Scan for the cell matching the given text and deliver its [x, y] coordinate at center. 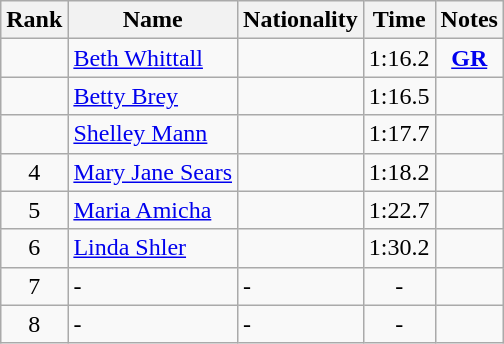
1:16.5 [399, 96]
GR [469, 58]
Notes [469, 20]
Maria Amicha [153, 210]
1:16.2 [399, 58]
7 [34, 286]
1:17.7 [399, 134]
Shelley Mann [153, 134]
Mary Jane Sears [153, 172]
Betty Brey [153, 96]
4 [34, 172]
Name [153, 20]
Time [399, 20]
6 [34, 248]
8 [34, 324]
Rank [34, 20]
Nationality [301, 20]
Linda Shler [153, 248]
5 [34, 210]
Beth Whittall [153, 58]
1:18.2 [399, 172]
1:30.2 [399, 248]
1:22.7 [399, 210]
